Locate the cell with the specified text and output its [X, Y] center coordinate. 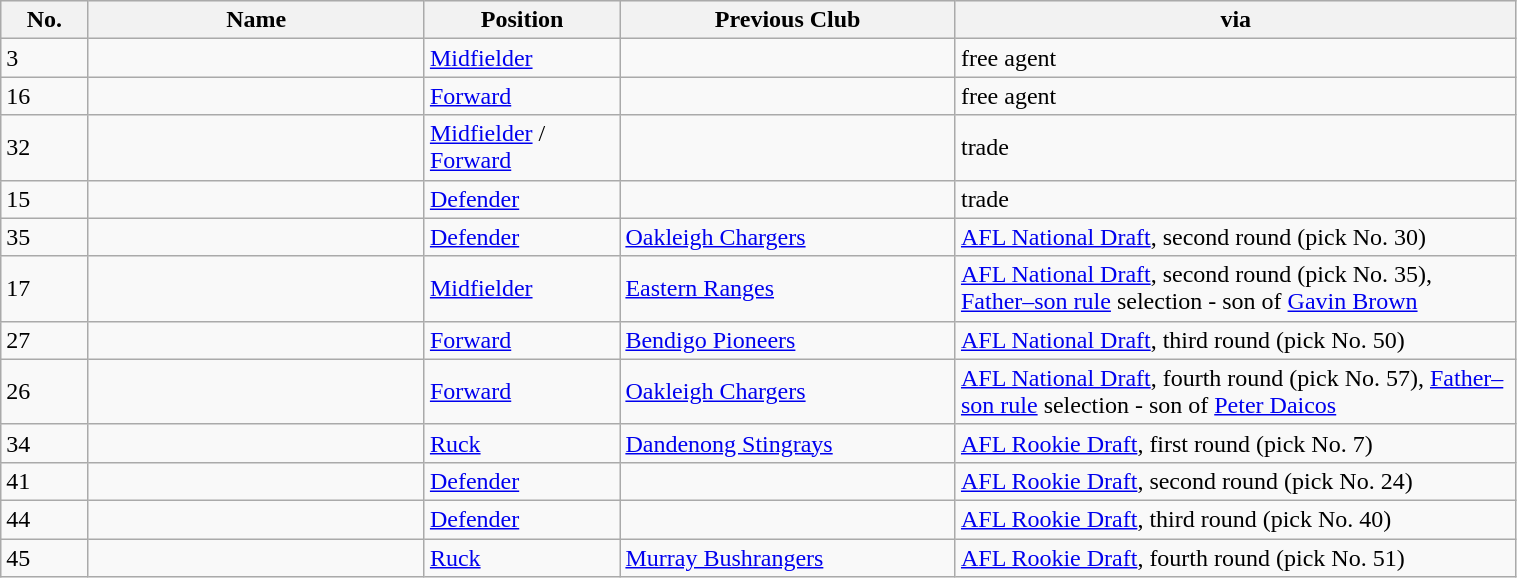
AFL National Draft, second round (pick No. 35), Father–son rule selection - son of Gavin Brown [1236, 288]
AFL Rookie Draft, second round (pick No. 24) [1236, 481]
AFL Rookie Draft, fourth round (pick No. 51) [1236, 557]
Murray Bushrangers [788, 557]
34 [44, 443]
Name [256, 20]
45 [44, 557]
Midfielder / Forward [522, 148]
32 [44, 148]
AFL Rookie Draft, third round (pick No. 40) [1236, 519]
26 [44, 392]
44 [44, 519]
AFL National Draft, second round (pick No. 30) [1236, 237]
16 [44, 96]
Dandenong Stingrays [788, 443]
3 [44, 58]
Bendigo Pioneers [788, 340]
Previous Club [788, 20]
17 [44, 288]
No. [44, 20]
Eastern Ranges [788, 288]
AFL Rookie Draft, first round (pick No. 7) [1236, 443]
15 [44, 199]
via [1236, 20]
AFL National Draft, fourth round (pick No. 57), Father–son rule selection - son of Peter Daicos [1236, 392]
AFL National Draft, third round (pick No. 50) [1236, 340]
Position [522, 20]
41 [44, 481]
27 [44, 340]
35 [44, 237]
